Return the (X, Y) coordinate for the center point of the cell that contains the specified text.  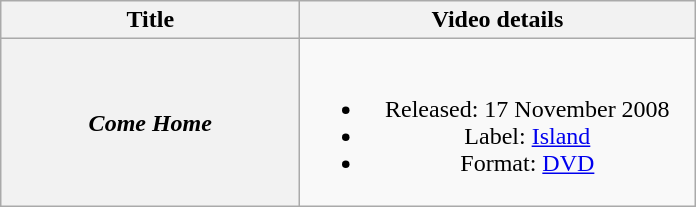
Title (150, 20)
Released: 17 November 2008Label: IslandFormat: DVD (498, 122)
Video details (498, 20)
Come Home (150, 122)
